Identify which cell holds the provided text, then report its (x, y) central coordinate. 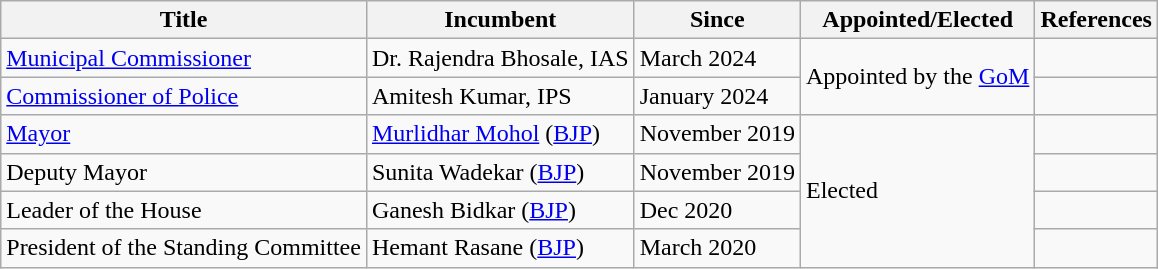
Sunita Wadekar (BJP) (500, 172)
March 2024 (717, 58)
Leader of the House (184, 210)
Appointed/Elected (917, 20)
President of the Standing Committee (184, 248)
Deputy Mayor (184, 172)
Municipal Commissioner (184, 58)
Incumbent (500, 20)
January 2024 (717, 96)
Mayor (184, 134)
Murlidhar Mohol (BJP) (500, 134)
Commissioner of Police (184, 96)
Since (717, 20)
Elected (917, 191)
Title (184, 20)
Amitesh Kumar, IPS (500, 96)
March 2020 (717, 248)
Hemant Rasane (BJP) (500, 248)
Ganesh Bidkar (BJP) (500, 210)
Appointed by the GoM (917, 77)
Dr. Rajendra Bhosale, IAS (500, 58)
Dec 2020 (717, 210)
References (1096, 20)
